Return (x, y) of the center of cell containing provided text 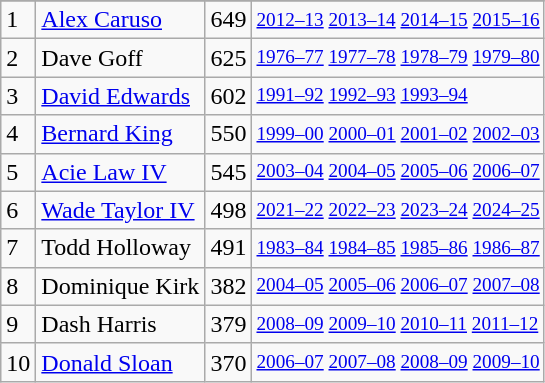
Wade Taylor IV (120, 210)
649 (228, 20)
550 (228, 134)
7 (18, 248)
2 (18, 58)
1 (18, 20)
545 (228, 172)
6 (18, 210)
1999–00 2000–01 2001–02 2002–03 (398, 134)
370 (228, 362)
Todd Holloway (120, 248)
9 (18, 324)
1976–77 1977–78 1978–79 1979–80 (398, 58)
2008–09 2009–10 2010–11 2011–12 (398, 324)
382 (228, 286)
3 (18, 96)
2006–07 2007–08 2008–09 2009–10 (398, 362)
10 (18, 362)
2003–04 2004–05 2005–06 2006–07 (398, 172)
498 (228, 210)
5 (18, 172)
1991–92 1992–93 1993–94 (398, 96)
Dave Goff (120, 58)
1983–84 1984–85 1985–86 1986–87 (398, 248)
2004–05 2005–06 2006–07 2007–08 (398, 286)
Donald Sloan (120, 362)
Dash Harris (120, 324)
Dominique Kirk (120, 286)
2012–13 2013–14 2014–15 2015–16 (398, 20)
4 (18, 134)
Bernard King (120, 134)
8 (18, 286)
379 (228, 324)
625 (228, 58)
Alex Caruso (120, 20)
491 (228, 248)
602 (228, 96)
David Edwards (120, 96)
Acie Law IV (120, 172)
2021–22 2022–23 2023–24 2024–25 (398, 210)
